Scan for the cell matching the given text and deliver its [x, y] coordinate at center. 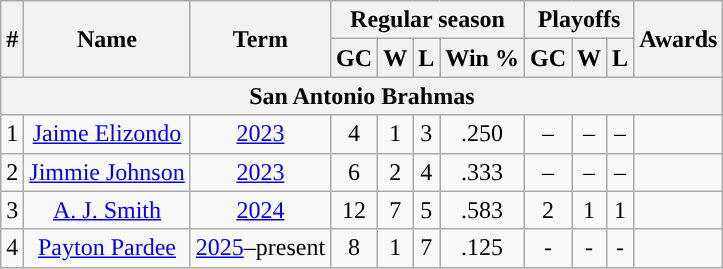
5 [426, 210]
6 [354, 172]
.250 [482, 134]
Awards [678, 39]
12 [354, 210]
Regular season [428, 20]
2025–present [260, 248]
.583 [482, 210]
Playoffs [578, 20]
.333 [482, 172]
Jimmie Johnson [107, 172]
# [12, 39]
Name [107, 39]
Win % [482, 58]
8 [354, 248]
2024 [260, 210]
Jaime Elizondo [107, 134]
.125 [482, 248]
San Antonio Brahmas [362, 96]
Payton Pardee [107, 248]
A. J. Smith [107, 210]
Term [260, 39]
